Output the (X, Y) coordinate of the center of the cell containing the given text.  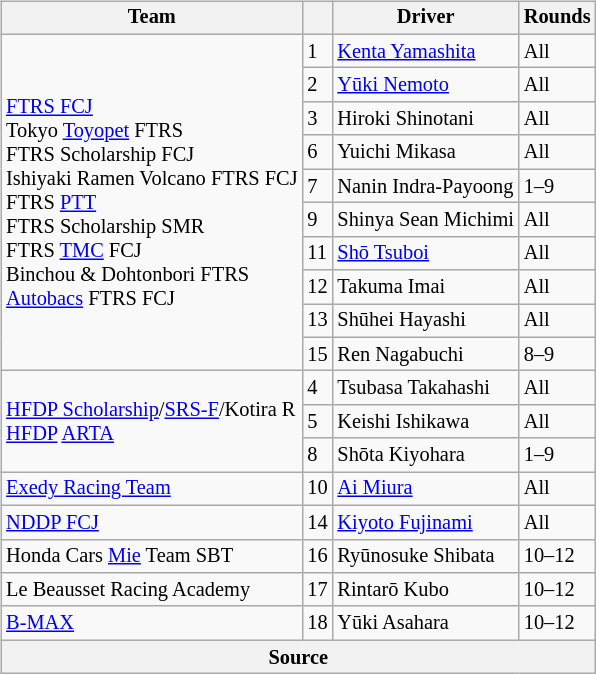
Nanin Indra-Payoong (425, 186)
Hiroki Shinotani (425, 119)
13 (317, 321)
Takuma Imai (425, 287)
Team (152, 18)
B-MAX (152, 623)
Keishi Ishikawa (425, 422)
18 (317, 623)
8 (317, 455)
NDDP FCJ (152, 522)
Shinya Sean Michimi (425, 220)
10 (317, 489)
6 (317, 152)
Rintarō Kubo (425, 590)
Rounds (558, 18)
Yūki Nemoto (425, 85)
14 (317, 522)
Tsubasa Takahashi (425, 388)
15 (317, 354)
Yuichi Mikasa (425, 152)
7 (317, 186)
Shūhei Hayashi (425, 321)
8–9 (558, 354)
HFDP Scholarship/SRS-F/Kotira RHFDP ARTA (152, 422)
Driver (425, 18)
Exedy Racing Team (152, 489)
Shō Tsuboi (425, 253)
16 (317, 556)
Honda Cars Mie Team SBT (152, 556)
2 (317, 85)
Source (298, 657)
Shōta Kiyohara (425, 455)
Ren Nagabuchi (425, 354)
Le Beausset Racing Academy (152, 590)
Yūki Asahara (425, 623)
5 (317, 422)
12 (317, 287)
3 (317, 119)
4 (317, 388)
11 (317, 253)
17 (317, 590)
Ryūnosuke Shibata (425, 556)
Ai Miura (425, 489)
Kenta Yamashita (425, 51)
9 (317, 220)
1 (317, 51)
Kiyoto Fujinami (425, 522)
